Capture the cell that displays the provided text and extract its (X, Y) central coordinate. 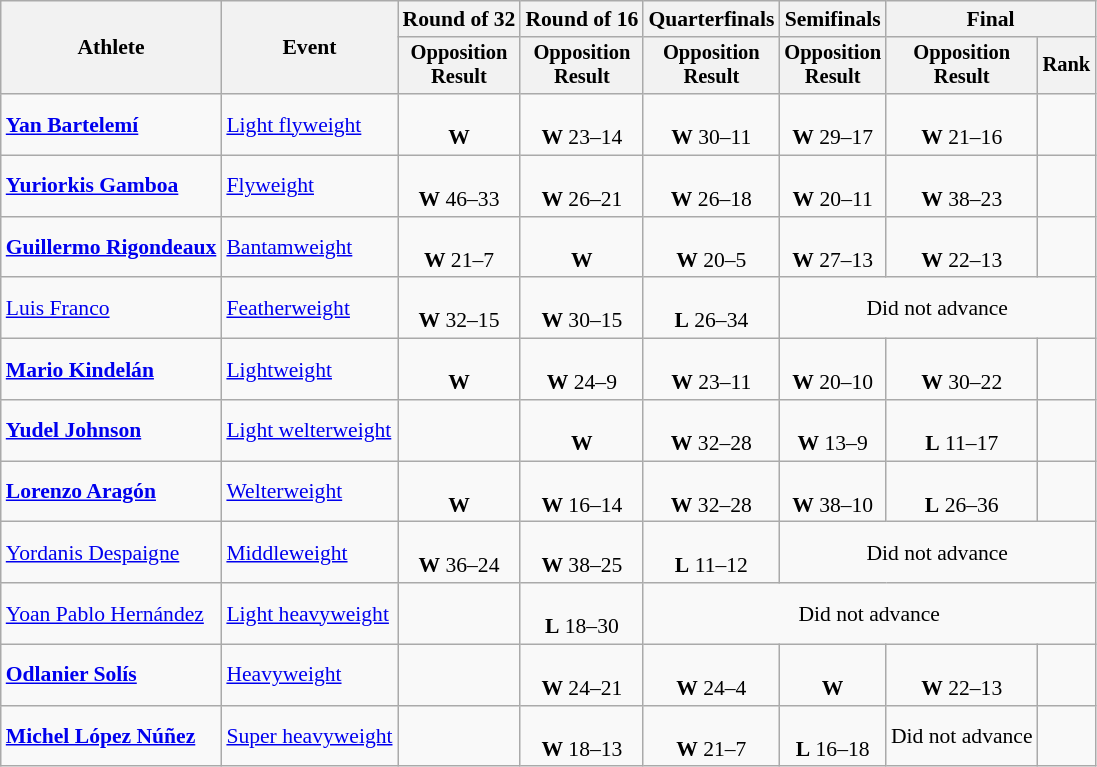
Light flyweight (309, 124)
Athlete (112, 48)
Yordanis Despaigne (112, 552)
Mario Kindelán (112, 370)
W 26–21 (582, 186)
Light heavyweight (309, 614)
W 30–15 (582, 308)
Rank (1067, 66)
Final (990, 19)
Lightweight (309, 370)
Bantamweight (309, 248)
L 26–36 (962, 492)
Guillermo Rigondeaux (112, 248)
W 18–13 (582, 736)
W 24–21 (582, 676)
W 20–11 (832, 186)
L 16–18 (832, 736)
W 23–14 (582, 124)
W 21–16 (962, 124)
W 16–14 (582, 492)
W 20–10 (832, 370)
Event (309, 48)
L 18–30 (582, 614)
Odlanier Solís (112, 676)
Lorenzo Aragón (112, 492)
Yoan Pablo Hernández (112, 614)
Super heavyweight (309, 736)
Welterweight (309, 492)
W 23–11 (711, 370)
W 30–11 (711, 124)
Yan Bartelemí (112, 124)
W 32–15 (460, 308)
Michel López Núñez (112, 736)
W 38–25 (582, 552)
L 11–17 (962, 430)
Yudel Johnson (112, 430)
Round of 16 (582, 19)
Round of 32 (460, 19)
W 20–5 (711, 248)
W 26–18 (711, 186)
W 13–9 (832, 430)
W 24–9 (582, 370)
L 26–34 (711, 308)
Heavyweight (309, 676)
Featherweight (309, 308)
W 38–23 (962, 186)
L 11–12 (711, 552)
W 24–4 (711, 676)
Light welterweight (309, 430)
W 46–33 (460, 186)
Quarterfinals (711, 19)
Luis Franco (112, 308)
W 38–10 (832, 492)
W 29–17 (832, 124)
W 36–24 (460, 552)
Yuriorkis Gamboa (112, 186)
W 30–22 (962, 370)
W 27–13 (832, 248)
Flyweight (309, 186)
Middleweight (309, 552)
Semifinals (832, 19)
